Capture the cell that displays the provided text and extract its [X, Y] central coordinate. 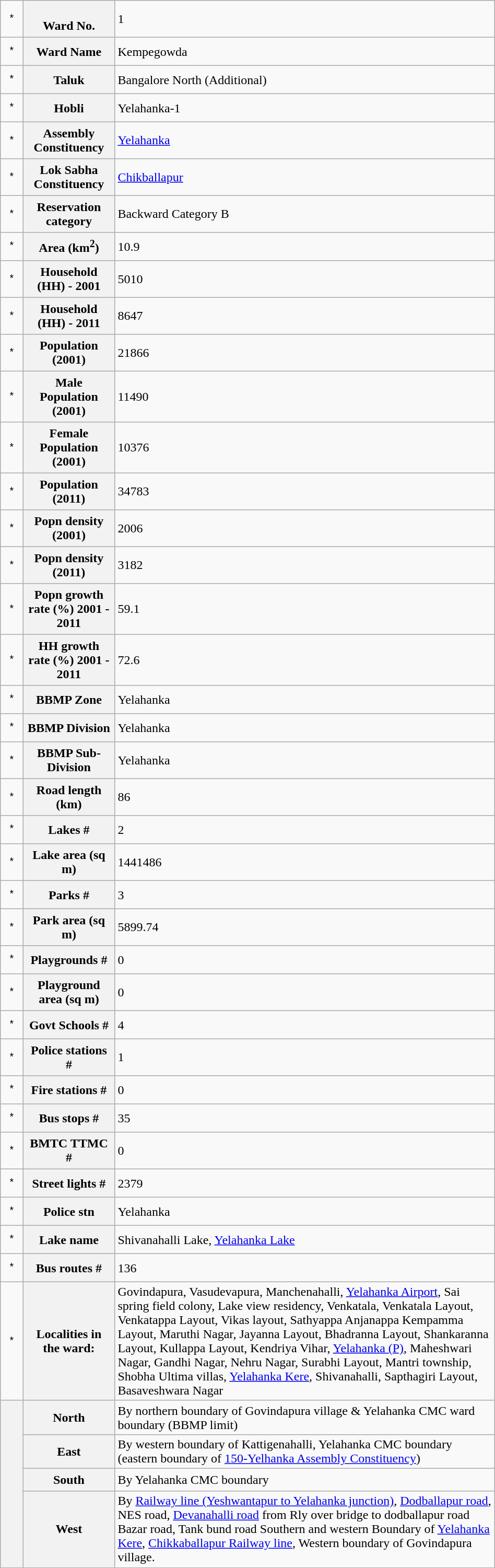
1441486 [305, 862]
Police stations # [69, 1057]
Park area (sq m) [69, 927]
By Yelahanka CMC boundary [305, 1480]
Popn density (2001) [69, 528]
Street lights # [69, 1183]
Fire stations # [69, 1090]
Popn growth rate (%) 2001 - 2011 [69, 609]
Bus stops # [69, 1118]
Lok Sabha Constituency [69, 177]
Parks # [69, 895]
Kempegowda [305, 51]
Lake name [69, 1239]
Playground area (sq m) [69, 992]
Ward Name [69, 51]
10.9 [305, 247]
5899.74 [305, 927]
59.1 [305, 609]
72.6 [305, 660]
Taluk [69, 79]
Male Population (2001) [69, 397]
11490 [305, 397]
By northern boundary of Govindapura village & Yelahanka CMC ward boundary (BBMP limit) [305, 1417]
2379 [305, 1183]
3182 [305, 565]
Assembly Constituency [69, 140]
Yelahanka-1 [305, 108]
Household (HH) - 2001 [69, 279]
Female Population (2001) [69, 448]
HH growth rate (%) 2001 - 2011 [69, 660]
North [69, 1417]
86 [305, 797]
Household (HH) - 2011 [69, 316]
4 [305, 1025]
35 [305, 1118]
Govt Schools # [69, 1025]
Shivanahalli Lake, Yelahanka Lake [305, 1239]
East [69, 1451]
5010 [305, 279]
Backward Category B [305, 214]
Lakes # [69, 830]
South [69, 1480]
Popn density (2011) [69, 565]
Population (2011) [69, 491]
2006 [305, 528]
2 [305, 830]
By western boundary of Kattigenahalli, Yelahanka CMC boundary (eastern boundary of 150-Yelhanka Assembly Constituency) [305, 1451]
BBMP Sub-Division [69, 760]
10376 [305, 448]
Chikballapur [305, 177]
Lake area (sq m) [69, 862]
136 [305, 1268]
Ward No. [69, 19]
21866 [305, 353]
Police stn [69, 1211]
Area (km2) [69, 247]
BMTC TTMC # [69, 1151]
BBMP Division [69, 728]
8647 [305, 316]
3 [305, 895]
Hobli [69, 108]
Reservation category [69, 214]
Playgrounds # [69, 960]
Road length (km) [69, 797]
BBMP Zone [69, 700]
34783 [305, 491]
Bangalore North (Additional) [305, 79]
Population (2001) [69, 353]
Localities in the ward: [69, 1341]
West [69, 1529]
Bus routes # [69, 1268]
